Identify which cell holds the provided text, then report its [x, y] central coordinate. 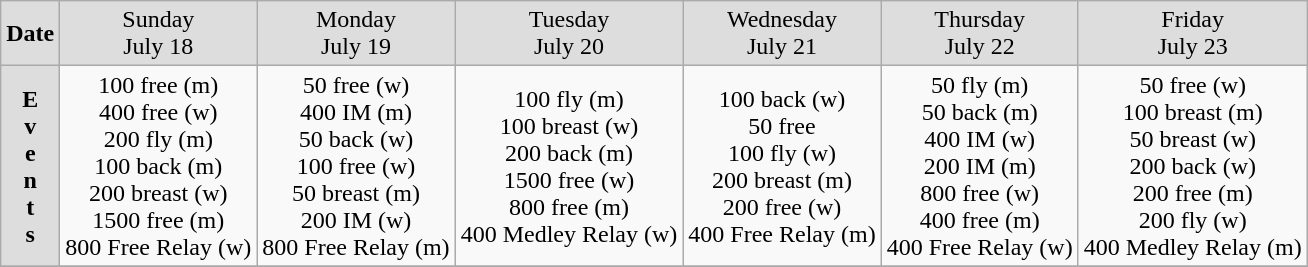
Friday July 23 [1192, 34]
Sunday July 18 [158, 34]
100 back (w) 50 free 100 fly (w) 200 breast (m) 200 free (w) 400 Free Relay (m) [782, 166]
E v e n t s [30, 166]
Wednesday July 21 [782, 34]
100 fly (m) 100 breast (w) 200 back (m) 1500 free (w) 800 free (m) 400 Medley Relay (w) [569, 166]
Monday July 19 [356, 34]
50 free (w) 100 breast (m) 50 breast (w) 200 back (w) 200 free (m) 200 fly (w) 400 Medley Relay (m) [1192, 166]
50 free (w) 400 IM (m) 50 back (w) 100 free (w) 50 breast (m) 200 IM (w) 800 Free Relay (m) [356, 166]
Date [30, 34]
Tuesday July 20 [569, 34]
50 fly (m) 50 back (m) 400 IM (w) 200 IM (m) 800 free (w) 400 free (m) 400 Free Relay (w) [980, 166]
100 free (m) 400 free (w) 200 fly (m) 100 back (m) 200 breast (w) 1500 free (m) 800 Free Relay (w) [158, 166]
Thursday July 22 [980, 34]
